Detect which cell encompasses the target text, then output its (x, y) center coordinate. 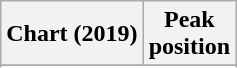
Chart (2019) (72, 34)
Peak position (189, 34)
